Output the (X, Y) coordinate of the center of the cell containing the given text.  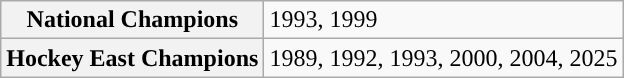
National Champions (132, 20)
1993, 1999 (444, 20)
1989, 1992, 1993, 2000, 2004, 2025 (444, 58)
Hockey East Champions (132, 58)
